Locate the cell with the specified text and output its [x, y] center coordinate. 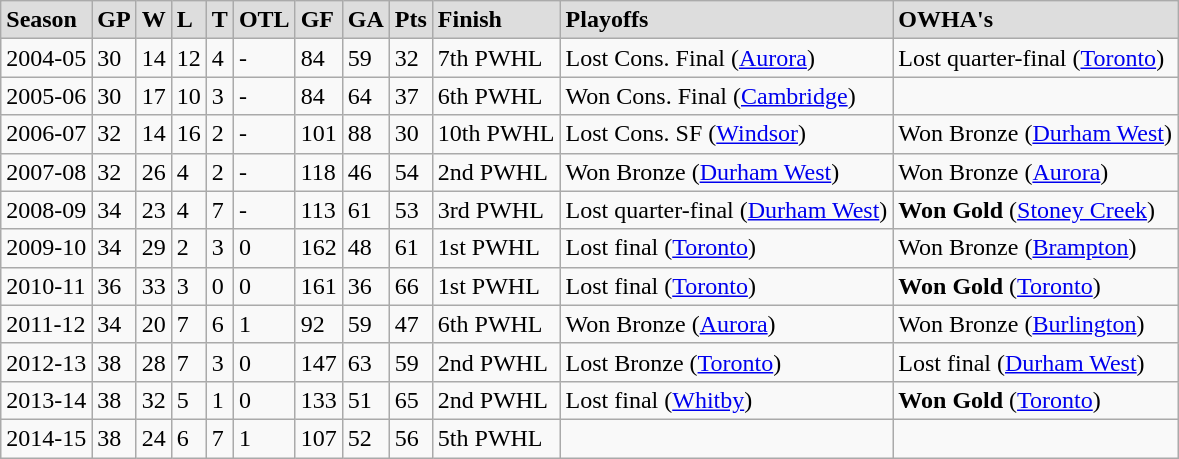
Lost quarter-final (Durham West) [726, 210]
24 [154, 438]
Won Cons. Final (Cambridge) [726, 96]
2007-08 [46, 172]
L [188, 20]
53 [410, 210]
GP [114, 20]
162 [318, 248]
2006-07 [46, 134]
2010-11 [46, 286]
65 [410, 400]
54 [410, 172]
66 [410, 286]
37 [410, 96]
56 [410, 438]
Playoffs [726, 20]
Won Bronze (Burlington) [1036, 324]
2008-09 [46, 210]
Lost final (Whitby) [726, 400]
2009-10 [46, 248]
63 [366, 362]
Finish [496, 20]
133 [318, 400]
51 [366, 400]
2004-05 [46, 58]
26 [154, 172]
48 [366, 248]
3rd PWHL [496, 210]
Lost Bronze (Toronto) [726, 362]
107 [318, 438]
16 [188, 134]
28 [154, 362]
Lost quarter-final (Toronto) [1036, 58]
Won Bronze (Brampton) [1036, 248]
101 [318, 134]
Lost Cons. SF (Windsor) [726, 134]
Lost Cons. Final (Aurora) [726, 58]
64 [366, 96]
OTL [264, 20]
Pts [410, 20]
10th PWHL [496, 134]
5 [188, 400]
10 [188, 96]
2005-06 [46, 96]
46 [366, 172]
W [154, 20]
17 [154, 96]
20 [154, 324]
GF [318, 20]
2014-15 [46, 438]
GA [366, 20]
2011-12 [46, 324]
113 [318, 210]
29 [154, 248]
2013-14 [46, 400]
12 [188, 58]
118 [318, 172]
147 [318, 362]
5th PWHL [496, 438]
88 [366, 134]
7th PWHL [496, 58]
OWHA's [1036, 20]
52 [366, 438]
Won Gold (Stoney Creek) [1036, 210]
23 [154, 210]
Lost final (Durham West) [1036, 362]
161 [318, 286]
47 [410, 324]
T [220, 20]
Season [46, 20]
92 [318, 324]
2012-13 [46, 362]
33 [154, 286]
